Output the (x, y) coordinate of the center of the cell containing the given text.  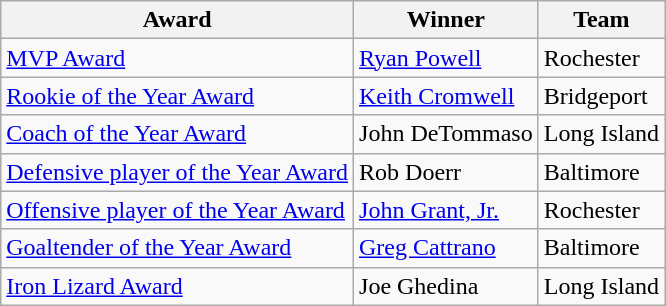
John DeTommaso (446, 134)
John Grant, Jr. (446, 210)
Rob Doerr (446, 172)
Iron Lizard Award (178, 286)
Winner (446, 20)
Ryan Powell (446, 58)
Keith Cromwell (446, 96)
Offensive player of the Year Award (178, 210)
Coach of the Year Award (178, 134)
Bridgeport (601, 96)
Rookie of the Year Award (178, 96)
Team (601, 20)
MVP Award (178, 58)
Award (178, 20)
Joe Ghedina (446, 286)
Goaltender of the Year Award (178, 248)
Defensive player of the Year Award (178, 172)
Greg Cattrano (446, 248)
